Extract the [X, Y] coordinate from the center of the cell holding the provided text.  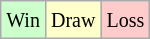
Draw [72, 20]
Loss [126, 20]
Win [24, 20]
